Find where the given text appears and provide that cell's center as (X, Y) coordinate. 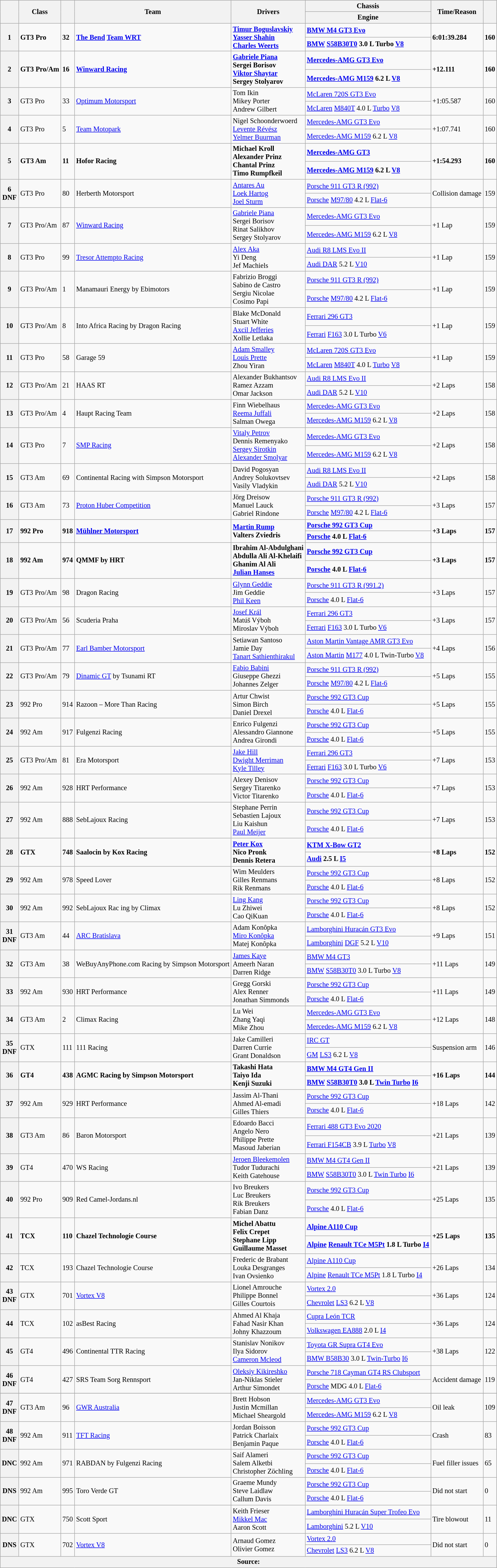
Fulgenzi Racing (153, 732)
Volkswagen EA888 2.0 L I4 (368, 1331)
Glynn Geddie Jim Geddie Phil Keen (268, 592)
Ibrahim Al-Abdulghani Abdulla Ali Al-Khelaifi Ghanim Al Ali Julian Hanses (268, 560)
Haupt Racing Team (153, 414)
Lamborghini Huracán Super Trofeo Evo (368, 1512)
47DNF (10, 1408)
Gabriele Piana Sergei Borisov Viktor Shaytar Sergey Stolyarov (268, 69)
Gabriele Piana Sergei Borisov Rinat Salikhov Sergey Stolyarov (268, 225)
Ferrari 488 GT3 Evo 2020 (368, 1127)
29 (10, 880)
Into Africa Racing by Dragon Racing (153, 326)
909 (68, 1200)
20 (10, 620)
995 (68, 1491)
+12.111 (457, 69)
974 (68, 560)
GWR Australia (153, 1408)
122 (490, 1351)
73 (68, 505)
Jake Hill Dwight Merriman Kyle Tilley (268, 760)
+9 Laps (457, 936)
KTM X-Bow GT2 (368, 845)
Scuderia Praha (153, 620)
BMW M4 GT3 Evo (368, 30)
IRC GT (368, 1041)
Engine (368, 17)
930 (68, 992)
30 (10, 908)
Ivo Breukers Luc Breukers Rik Breukers Fabian Danz (268, 1200)
HAAS RT (153, 386)
Oleksiy Kikireshko Jan-Niklas Stieler Arthur Simondet (268, 1380)
Ahmed Al Khaja Fahad Nasir Khan Johny Khazzoum (268, 1324)
+18 Laps (457, 1103)
Hofor Racing (153, 161)
14 (10, 445)
110 (68, 1236)
Blake McDonald Stuart White Axcil Jefferies Xollie Letlaka (268, 326)
WS Racing (153, 1167)
Lamborghini 5.2 L V10 (368, 1526)
TFT Racing (153, 1435)
87 (68, 225)
42 (10, 1268)
Tire blowout (457, 1519)
58 (68, 357)
Manamauri Energy by Ebimotors (153, 289)
+1:07.741 (457, 129)
10 (10, 326)
929 (68, 1103)
99 (68, 257)
+26 Laps (457, 1268)
Herberth Motorsport (153, 193)
Earl Bamber Motorsport (153, 648)
27 (10, 820)
SebLajoux Rac ing by Climax (153, 908)
Lu Wei Zhang Yaqi Mike Zhou (268, 1020)
Setiawan Santoso Jamie Day Tanart Sathienthirakul (268, 648)
Scott Sport (153, 1519)
Wim Meulders Gilles Renmans Rik Renmans (268, 880)
148 (490, 1020)
911 (68, 1435)
151 (490, 936)
86 (68, 1136)
3 (10, 101)
45 (10, 1351)
+1:05.587 (457, 101)
Josef Král Matúš Výboh Miroslav Výboh (268, 620)
888 (68, 820)
144 (490, 1075)
81 (68, 760)
Brett Hobson Justin Mcmillan Michael Sheargold (268, 1408)
Alexey Denisov Sergey Titarenko Victor Titarenko (268, 788)
Aston Martin Vantage AMR GT3 Evo (368, 641)
Porsche 911 GT3 R (991.2) (368, 586)
34 (10, 1020)
Timur Boguslavskiy Yasser Shahin Charles Weerts (268, 37)
146 (490, 1048)
SRS Team Sorg Rennsport (153, 1380)
750 (68, 1519)
Alex Aka Yi Deng Jef Machiels (268, 257)
RABDAN by Fulgenzi Racing (153, 1463)
Jordan Boisson Patrick Charlaix Benjamin Paque (268, 1435)
111 Racing (153, 1048)
22 (10, 676)
65 (490, 1463)
978 (68, 880)
77 (68, 648)
WeBuyAnyPhone.com Racing by Simpson Motorsport (153, 964)
6DNF (10, 193)
102 (68, 1324)
BMW M4 GT3 (368, 957)
Porsche 718 Cayman GT4 RS Clubsport (368, 1372)
Martin Rump Valters Zviedris (268, 531)
+16 Laps (457, 1075)
Jeroen Bleekemolen Tudor Tudurachi Keith Gatehouse (268, 1167)
David Pogosyan Andrey Solukovtsev Vasily Vladykin (268, 478)
119 (490, 1380)
Oil leak (457, 1408)
Fuel filler issues (457, 1463)
496 (68, 1351)
46DNF (10, 1380)
Mühlner Motorsport (153, 531)
98 (68, 592)
Lionel Amrouche Philippe Bonnel Gilles Courtois (268, 1296)
Adam Konôpka Miro Konôpka Matej Konôpka (268, 936)
Porsche MDG 4.0 L Flat-6 (368, 1387)
918 (68, 531)
Frederic de Brabant Louka Desgranges Ivan Ovsienko (268, 1268)
Chassis (368, 6)
Toro Verde GT (153, 1491)
Stanislav Nonikov Ilya Sidorov Cameron Mcleod (268, 1351)
Fabio Babini Giuseppe Ghezzi Johannes Zelger (268, 676)
Tresor Attempto Racing (153, 257)
AGMC Racing by Simpson Motorsport (153, 1075)
111 (68, 1048)
Vitaly Petrov Dennis Remenyako Sergey Sirotkin Alexander Smolyar (268, 445)
Time/Reason (457, 12)
80 (68, 193)
Artur Chwist Simon Birch Daniel Drexel (268, 704)
Red Camel-Jordans.nl (153, 1200)
Dinamic GT by Tsunami RT (153, 676)
427 (68, 1380)
12 (10, 386)
134 (490, 1268)
43DNF (10, 1296)
25 (10, 760)
748 (68, 852)
15 (10, 478)
Aston Martin M177 4.0 L Twin-Turbo V8 (368, 655)
928 (68, 788)
39 (10, 1167)
Mercedes-AMG GT3 (368, 152)
Optimum Motorsport (153, 101)
17 (10, 531)
SebLajoux Racing (153, 820)
702 (68, 1545)
Toyota GR Supra GT4 Evo (368, 1344)
Alexander Bukhantsov Ramez Azzam Omar Jackson (268, 386)
Enrico Fulgenzi Alessandro Giannone Andrea Girondi (268, 732)
109 (490, 1408)
96 (68, 1408)
Fabrizio Broggi Sabino de Castro Sergiu Nicolae Cosimo Papi (268, 289)
Suspension arm (457, 1048)
Stephane Perrin Sebastien Lajoux Liu Kaishun Paul Meijer (268, 820)
40 (10, 1200)
Ferrari F154CB 3.9 L Turbo V8 (368, 1145)
Speed Lover (153, 880)
23 (10, 704)
Lamborghini Huracán GT3 Evo (368, 929)
+1:54.293 (457, 161)
6:01:39.284 (457, 37)
Michel Abattu Felix Crepet Stephane Lipp Guillaume Masset (268, 1236)
470 (68, 1167)
24 (10, 732)
35DNF (10, 1048)
Team Motopark (153, 129)
Era Motorsport (153, 760)
28 (10, 852)
Class (40, 12)
9 (10, 289)
+38 Laps (457, 1351)
Continental TTR Racing (153, 1351)
Baron Motorsport (153, 1136)
Accident damage (457, 1380)
Drivers (268, 12)
+12 Laps (457, 1020)
SMP Racing (153, 445)
Razoon – More Than Racing (153, 704)
Jörg Dreisow Manuel Lauck Gabriel Rindone (268, 505)
701 (68, 1296)
Crash (457, 1435)
971 (68, 1463)
Michael Kroll Alexander Prinz Chantal Prinz Timo Rumpfkeil (268, 161)
Source: (249, 1562)
18 (10, 560)
Peter Kox Nico Pronk Dennis Retera (268, 852)
James Kaye Ameerh Naran Darren Ridge (268, 964)
Climax Racing (153, 1020)
156 (490, 648)
992 (68, 908)
Collision damage (457, 193)
Antares Au Loek Hartog Joel Sturm (268, 193)
79 (68, 676)
13 (10, 414)
Tom Ikin Mikey Porter Andrew Gilbert (268, 101)
83 (490, 1435)
Lamborghini DGF 5.2 L V10 (368, 943)
The Bend Team WRT (153, 37)
QMMF by HRT (153, 560)
438 (68, 1075)
41 (10, 1236)
142 (490, 1103)
Graeme Mundy Steve Laidlaw Callum Davis (268, 1491)
Arnaud Gomez Olivier Gomez (268, 1545)
31DNF (10, 936)
Saif Alameri Salem Alketbi Christopher Zöchling (268, 1463)
Continental Racing with Simpson Motorsport (153, 478)
Edoardo Bacci Angelo Nero Philippe Prette Masoud Jaberian (268, 1136)
Ling Kang Lu Zhiwei Cao QiKuan (268, 908)
Dragon Racing (153, 592)
+4 Laps (457, 648)
Saalocin by Kox Racing (153, 852)
ARC Bratislava (153, 936)
48DNF (10, 1435)
917 (68, 732)
Takashi Hata Taiyo Ida Kenji Suzuki (268, 1075)
26 (10, 788)
37 (10, 1103)
56 (68, 620)
Garage 59 (153, 357)
Nigel Schoonderwoerd Levente Révész Yelmer Buurman (268, 129)
193 (68, 1268)
Keith Frieser Mikkel Mac Aaron Scott (268, 1519)
GM LS3 6.2 L V8 (368, 1054)
Jake Camilleri Darren Currie Grant Donaldson (268, 1048)
19 (10, 592)
Cupra León TCR (368, 1317)
Team (153, 12)
Jassim Al-Thani Ahmed Al-emadi Gilles Thiers (268, 1103)
asBest Racing (153, 1324)
Gregg Gorski Alex Renner Jonathan Simmonds (268, 992)
Adam Smalley Louis Prette Zhou Yiran (268, 357)
69 (68, 478)
BMW B58B30 3.0 L Twin-Turbo I6 (368, 1359)
36 (10, 1075)
Audi 2.5 L I5 (368, 859)
Finn Wiebelhaus Reema Juffali Salman Owega (268, 414)
914 (68, 704)
Proton Huber Competition (153, 505)
